Identify which cell holds the provided text, then report its (X, Y) central coordinate. 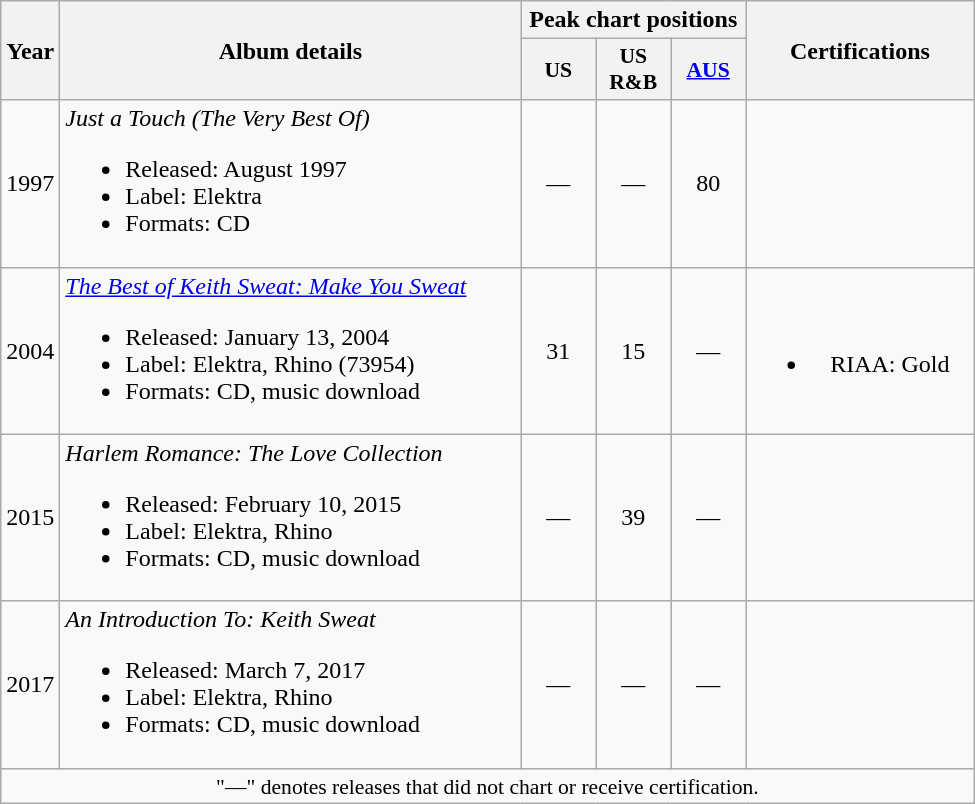
39 (634, 518)
Peak chart positions (634, 20)
2015 (30, 518)
31 (558, 350)
2004 (30, 350)
US (558, 70)
"—" denotes releases that did not chart or receive certification. (488, 786)
US R&B (634, 70)
Year (30, 50)
2017 (30, 684)
AUS (708, 70)
1997 (30, 184)
Album details (290, 50)
15 (634, 350)
RIAA: Gold (860, 350)
Harlem Romance: The Love CollectionReleased: February 10, 2015Label: Elektra, RhinoFormats: CD, music download (290, 518)
Just a Touch (The Very Best Of)Released: August 1997Label: ElektraFormats: CD (290, 184)
An Introduction To: Keith SweatReleased: March 7, 2017Label: Elektra, RhinoFormats: CD, music download (290, 684)
Certifications (860, 50)
80 (708, 184)
The Best of Keith Sweat: Make You SweatReleased: January 13, 2004Label: Elektra, Rhino (73954)Formats: CD, music download (290, 350)
